From the cell containing the given text, extract its center point as [x, y] coordinate. 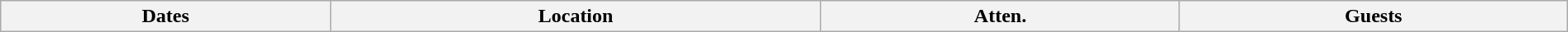
Atten. [1001, 16]
Dates [165, 16]
Guests [1373, 16]
Location [576, 16]
